Extract the (x, y) coordinate from the center of the cell holding the provided text.  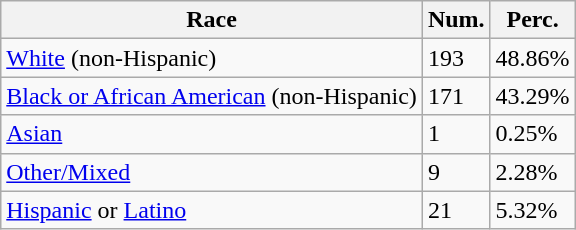
43.29% (532, 96)
Other/Mixed (212, 172)
5.32% (532, 210)
White (non-Hispanic) (212, 58)
Hispanic or Latino (212, 210)
193 (456, 58)
1 (456, 134)
0.25% (532, 134)
171 (456, 96)
Race (212, 20)
9 (456, 172)
Black or African American (non-Hispanic) (212, 96)
Asian (212, 134)
2.28% (532, 172)
48.86% (532, 58)
Perc. (532, 20)
Num. (456, 20)
21 (456, 210)
